Extract the [x, y] coordinate from the center of the cell holding the provided text.  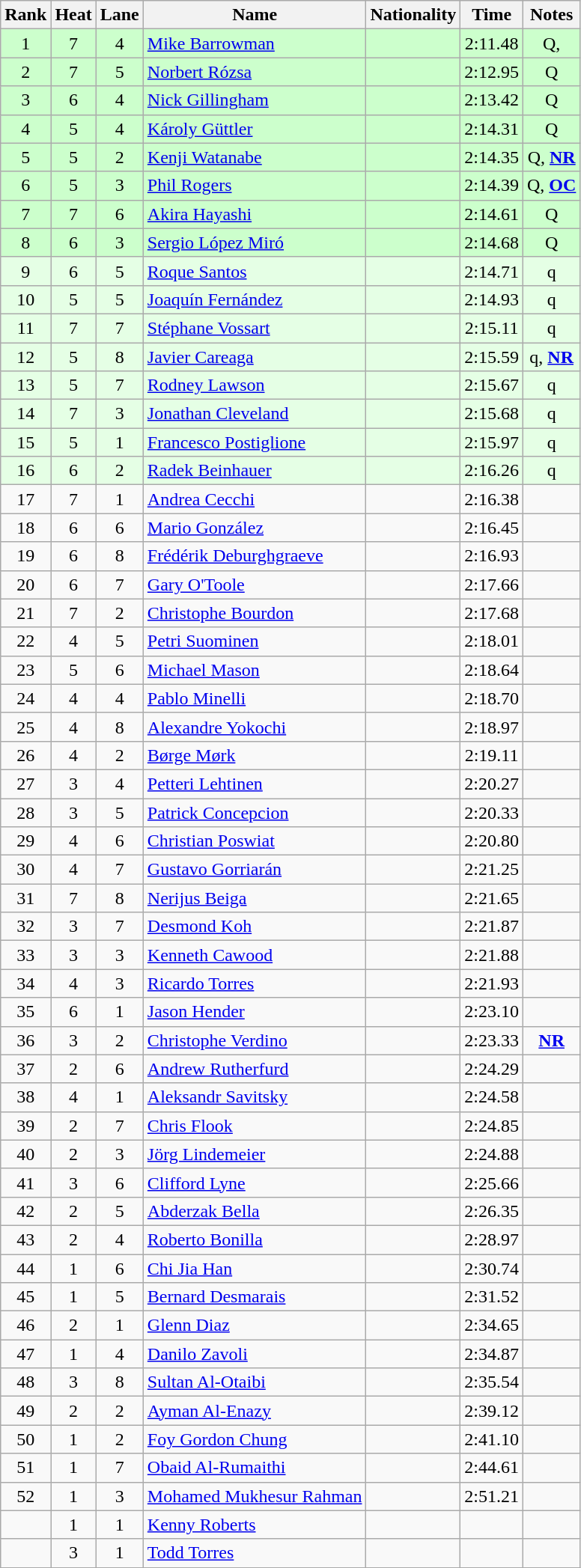
Heat [73, 15]
Francesco Postiglione [255, 442]
22 [25, 641]
2:14.35 [492, 157]
Mohamed Mukhesur Rahman [255, 1496]
Akira Hayashi [255, 214]
Nerijus Beiga [255, 898]
2:31.52 [492, 1297]
Foy Gordon Chung [255, 1439]
Norbert Rózsa [255, 72]
2:24.85 [492, 1126]
Chris Flook [255, 1126]
2:17.68 [492, 613]
Q, OC [551, 186]
Jason Hender [255, 1012]
2:14.61 [492, 214]
2:19.11 [492, 755]
2:15.68 [492, 414]
Name [255, 15]
Kenny Roberts [255, 1525]
Joaquín Fernández [255, 299]
48 [25, 1382]
2:20.27 [492, 784]
Christian Poswiat [255, 841]
Christophe Verdino [255, 1040]
2:21.25 [492, 870]
2:23.10 [492, 1012]
Børge Mørk [255, 755]
Petri Suominen [255, 641]
Nationality [413, 15]
2:30.74 [492, 1269]
33 [25, 955]
2:18.64 [492, 670]
2:16.26 [492, 471]
2:14.39 [492, 186]
2:15.67 [492, 385]
Radek Beinhauer [255, 471]
18 [25, 528]
2:21.65 [492, 898]
Roque Santos [255, 271]
2:23.33 [492, 1040]
21 [25, 613]
2:16.38 [492, 499]
Patrick Concepcion [255, 812]
Kenji Watanabe [255, 157]
2:13.42 [492, 100]
2:15.97 [492, 442]
Kenneth Cawood [255, 955]
46 [25, 1326]
2:24.29 [492, 1069]
31 [25, 898]
2:51.21 [492, 1496]
2:18.01 [492, 641]
NR [551, 1040]
2:34.65 [492, 1326]
Chi Jia Han [255, 1269]
2:35.54 [492, 1382]
2:26.35 [492, 1211]
Ricardo Torres [255, 983]
Frédérik Deburghgraeve [255, 556]
41 [25, 1183]
2:16.93 [492, 556]
2:14.71 [492, 271]
Lane [120, 15]
Desmond Koh [255, 927]
Jörg Lindemeier [255, 1154]
52 [25, 1496]
Abderzak Bella [255, 1211]
34 [25, 983]
2:24.58 [492, 1097]
Obaid Al-Rumaithi [255, 1468]
q, NR [551, 357]
Rank [25, 15]
37 [25, 1069]
2:20.33 [492, 812]
Jonathan Cleveland [255, 414]
Nick Gillingham [255, 100]
Javier Careaga [255, 357]
2:16.45 [492, 528]
Danilo Zavoli [255, 1354]
2:20.80 [492, 841]
27 [25, 784]
26 [25, 755]
2:15.11 [492, 328]
Notes [551, 15]
2:21.87 [492, 927]
2:44.61 [492, 1468]
35 [25, 1012]
23 [25, 670]
Phil Rogers [255, 186]
2:28.97 [492, 1239]
9 [25, 271]
42 [25, 1211]
Andrew Rutherfurd [255, 1069]
Stéphane Vossart [255, 328]
43 [25, 1239]
2:21.93 [492, 983]
Alexandre Yokochi [255, 727]
2:18.97 [492, 727]
Michael Mason [255, 670]
Sultan Al-Otaibi [255, 1382]
10 [25, 299]
2:21.88 [492, 955]
45 [25, 1297]
2:12.95 [492, 72]
19 [25, 556]
24 [25, 698]
49 [25, 1411]
50 [25, 1439]
2:14.93 [492, 299]
Roberto Bonilla [255, 1239]
11 [25, 328]
Aleksandr Savitsky [255, 1097]
2:11.48 [492, 43]
Bernard Desmarais [255, 1297]
Pablo Minelli [255, 698]
2:34.87 [492, 1354]
Gustavo Gorriarán [255, 870]
Q, NR [551, 157]
2:24.88 [492, 1154]
38 [25, 1097]
25 [25, 727]
12 [25, 357]
17 [25, 499]
20 [25, 585]
Károly Güttler [255, 129]
32 [25, 927]
39 [25, 1126]
28 [25, 812]
Rodney Lawson [255, 385]
Clifford Lyne [255, 1183]
51 [25, 1468]
Ayman Al-Enazy [255, 1411]
Glenn Diaz [255, 1326]
2:41.10 [492, 1439]
Todd Torres [255, 1553]
47 [25, 1354]
2:17.66 [492, 585]
36 [25, 1040]
40 [25, 1154]
30 [25, 870]
Andrea Cecchi [255, 499]
2:18.70 [492, 698]
Sergio López Miró [255, 242]
Mike Barrowman [255, 43]
2:15.59 [492, 357]
Gary O'Toole [255, 585]
2:25.66 [492, 1183]
44 [25, 1269]
13 [25, 385]
Petteri Lehtinen [255, 784]
Q, [551, 43]
2:14.31 [492, 129]
2:39.12 [492, 1411]
15 [25, 442]
Christophe Bourdon [255, 613]
29 [25, 841]
Mario González [255, 528]
2:14.68 [492, 242]
16 [25, 471]
Time [492, 15]
14 [25, 414]
